Extract the (X, Y) coordinate from the center of the cell holding the provided text.  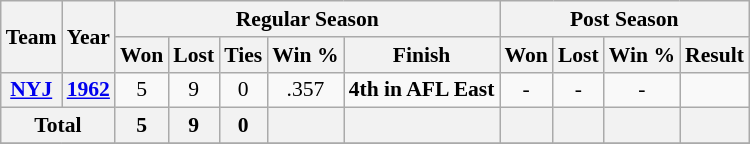
Finish (422, 55)
Total (58, 126)
Post Season (624, 19)
.357 (305, 90)
4th in AFL East (422, 90)
Ties (243, 55)
Year (88, 36)
Team (32, 36)
NYJ (32, 90)
Result (714, 55)
1962 (88, 90)
Regular Season (308, 19)
